Return the (X, Y) coordinate for the center point of the cell that contains the specified text.  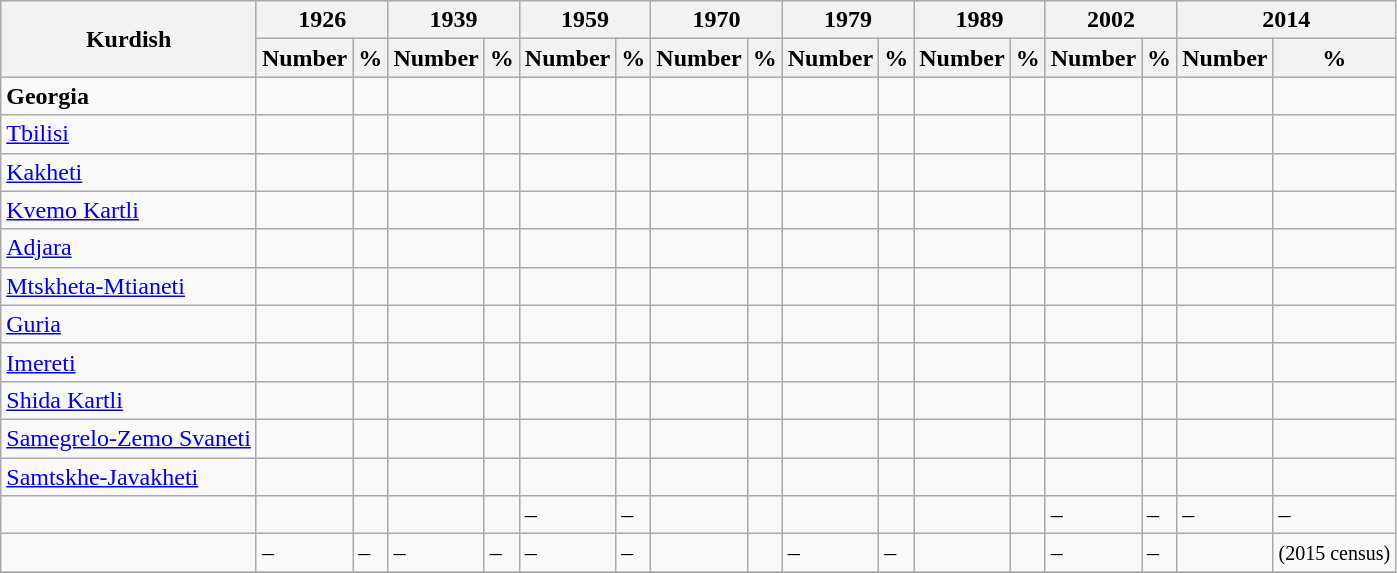
2014 (1286, 20)
1979 (848, 20)
Mtskheta-Mtianeti (129, 286)
Samegrelo-Zemo Svaneti (129, 438)
Tbilisi (129, 134)
1939 (454, 20)
Georgia (129, 96)
Kakheti (129, 172)
1926 (322, 20)
Guria (129, 324)
(2015 census) (1334, 553)
Shida Kartli (129, 400)
Adjara (129, 248)
Samtskhe-Javakheti (129, 477)
2002 (1110, 20)
1989 (980, 20)
1970 (716, 20)
Imereti (129, 362)
Kurdish (129, 39)
Kvemo Kartli (129, 210)
1959 (584, 20)
